Return [X, Y] of the center of cell containing provided text 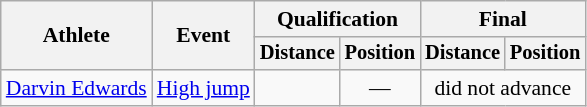
Athlete [76, 36]
High jump [204, 88]
Event [204, 36]
— [380, 88]
Qualification [338, 19]
Darvin Edwards [76, 88]
did not advance [502, 88]
Final [502, 19]
